Extract the [X, Y] coordinate from the center of the cell holding the provided text.  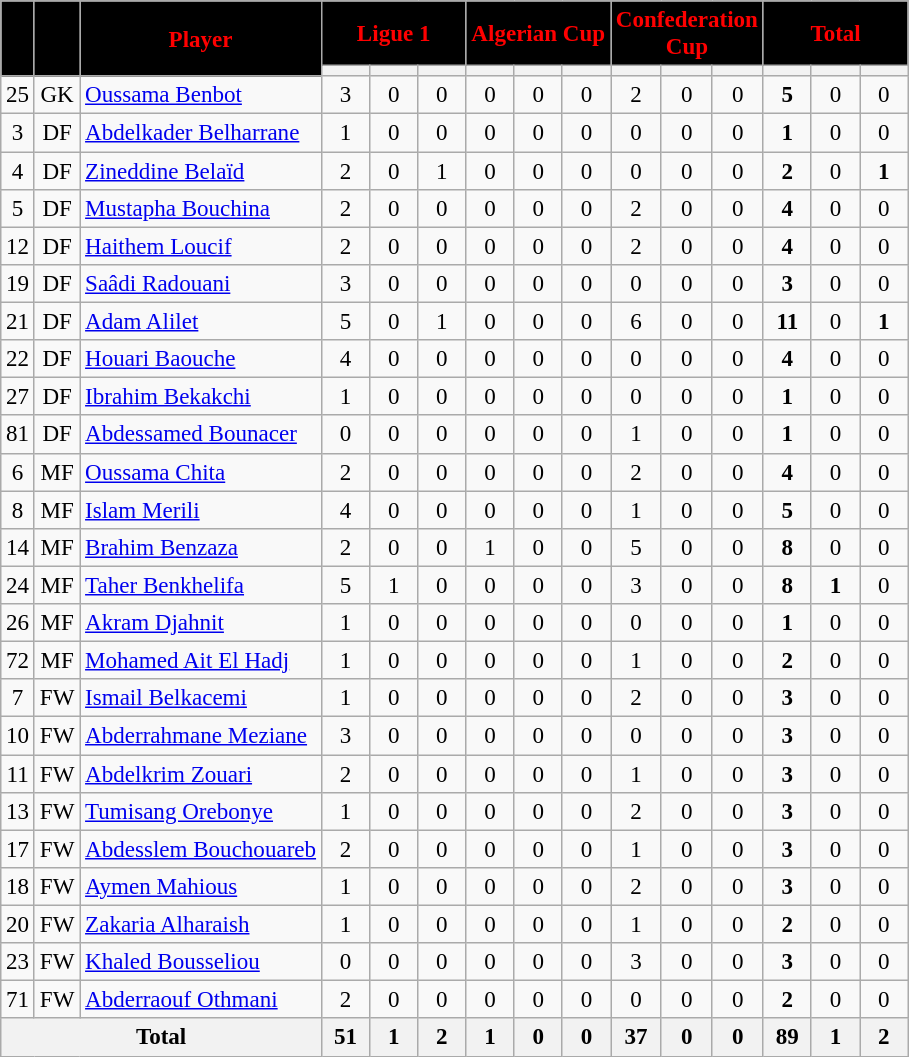
25 [18, 95]
Ligue 1 [394, 34]
Aymen Mahious [201, 887]
Player [201, 38]
Ismail Belkacemi [201, 698]
37 [636, 1038]
71 [18, 1000]
21 [18, 322]
Tumisang Orebonye [201, 812]
Zineddine Belaïd [201, 171]
Oussama Benbot [201, 95]
26 [18, 623]
27 [18, 397]
Brahim Benzaza [201, 548]
Saâdi Radouani [201, 284]
Abdelkader Belharrane [201, 133]
7 [18, 698]
GK [56, 95]
Abdelkrim Zouari [201, 774]
Mohamed Ait El Hadj [201, 661]
Abdessamed Bounacer [201, 435]
Oussama Chita [201, 472]
13 [18, 812]
Zakaria Alharaish [201, 925]
81 [18, 435]
Akram Djahnit [201, 623]
Khaled Bousseliou [201, 962]
Haithem Loucif [201, 246]
17 [18, 849]
10 [18, 736]
19 [18, 284]
23 [18, 962]
Abderrahmane Meziane [201, 736]
Algerian Cup [538, 34]
Ibrahim Bekakchi [201, 397]
Taher Benkhelifa [201, 585]
Abdesslem Bouchouareb [201, 849]
18 [18, 887]
Islam Merili [201, 510]
51 [345, 1038]
20 [18, 925]
Mustapha Bouchina [201, 209]
Houari Baouche [201, 359]
Abderraouf Othmani [201, 1000]
89 [787, 1038]
14 [18, 548]
Confederation Cup [688, 34]
12 [18, 246]
72 [18, 661]
24 [18, 585]
22 [18, 359]
Adam Alilet [201, 322]
